Provide the [X, Y] coordinate of the cell's center where the given text is located.  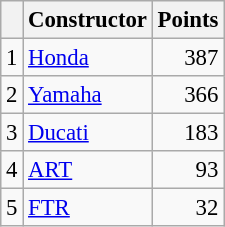
Constructor [88, 20]
ART [88, 170]
2 [12, 95]
1 [12, 58]
Points [188, 20]
387 [188, 58]
183 [188, 133]
366 [188, 95]
3 [12, 133]
Honda [88, 58]
32 [188, 208]
5 [12, 208]
Ducati [88, 133]
4 [12, 170]
93 [188, 170]
Yamaha [88, 95]
FTR [88, 208]
